Return the [x, y] coordinate for the center point of the cell that contains the specified text.  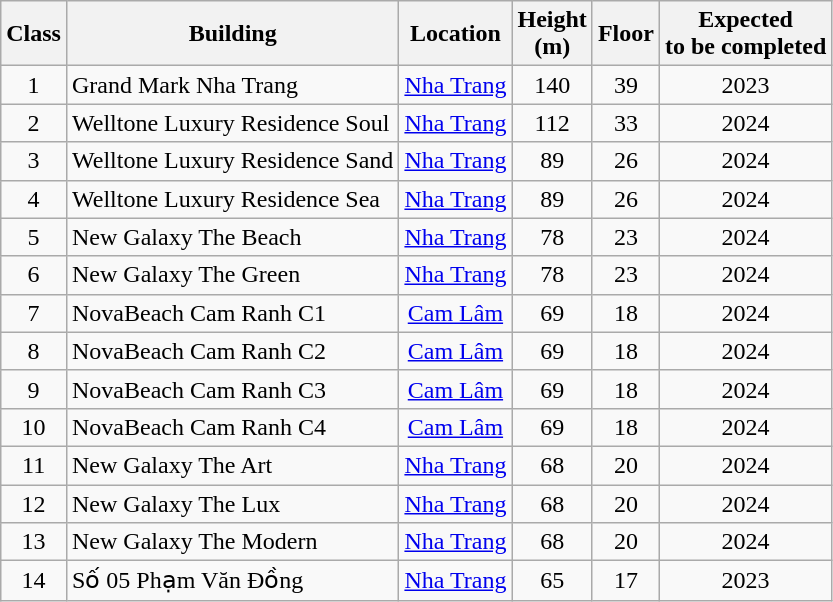
Số 05 Phạm Văn Đồng [232, 581]
112 [552, 123]
11 [34, 465]
Floor [626, 34]
9 [34, 389]
33 [626, 123]
7 [34, 313]
8 [34, 351]
Welltone Luxury Residence Soul [232, 123]
NovaBeach Cam Ranh C2 [232, 351]
1 [34, 85]
Grand Mark Nha Trang [232, 85]
14 [34, 581]
3 [34, 161]
10 [34, 427]
New Galaxy The Green [232, 275]
Building [232, 34]
39 [626, 85]
6 [34, 275]
2 [34, 123]
New Galaxy The Art [232, 465]
New Galaxy The Modern [232, 542]
NovaBeach Cam Ranh C3 [232, 389]
65 [552, 581]
4 [34, 199]
New Galaxy The Lux [232, 503]
5 [34, 237]
13 [34, 542]
Expectedto be completed [745, 34]
NovaBeach Cam Ranh C1 [232, 313]
Class [34, 34]
New Galaxy The Beach [232, 237]
140 [552, 85]
Height(m) [552, 34]
Welltone Luxury Residence Sand [232, 161]
Location [456, 34]
Welltone Luxury Residence Sea [232, 199]
NovaBeach Cam Ranh C4 [232, 427]
17 [626, 581]
12 [34, 503]
